Scan for the cell matching the given text and deliver its [X, Y] coordinate at center. 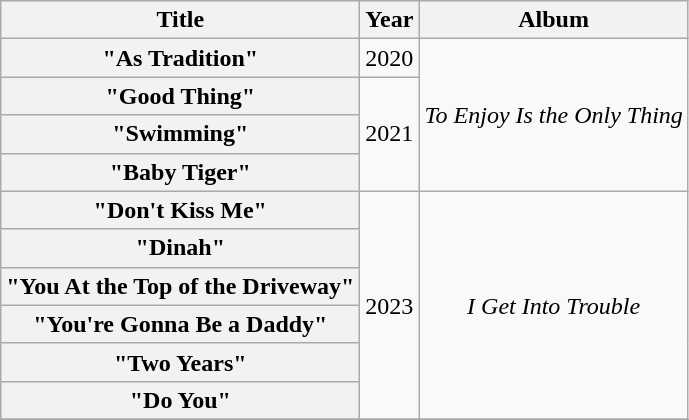
"You At the Top of the Driveway" [180, 286]
"Baby Tiger" [180, 172]
Year [390, 20]
"Good Thing" [180, 96]
2023 [390, 305]
"You're Gonna Be a Daddy" [180, 324]
"Swimming" [180, 134]
"Dinah" [180, 248]
2020 [390, 58]
Album [554, 20]
"As Tradition" [180, 58]
"Do You" [180, 400]
"Don't Kiss Me" [180, 210]
To Enjoy Is the Only Thing [554, 115]
"Two Years" [180, 362]
I Get Into Trouble [554, 305]
Title [180, 20]
2021 [390, 134]
